Return the [x, y] coordinate for the center point of the cell that contains the specified text.  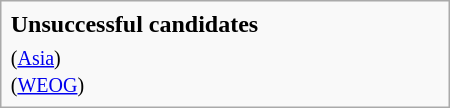
Unsuccessful candidates [224, 24]
(Asia) (WEOG) [224, 70]
